Pinpoint the cell where the given text exists, returning its [x, y] midpoint coordinate. 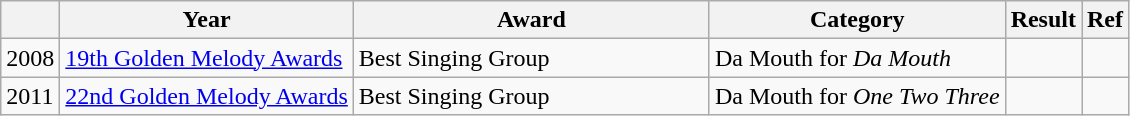
Da Mouth for One Two Three [857, 96]
2011 [30, 96]
19th Golden Melody Awards [207, 58]
Award [531, 20]
Year [207, 20]
Result [1043, 20]
Category [857, 20]
2008 [30, 58]
22nd Golden Melody Awards [207, 96]
Ref [1106, 20]
Da Mouth for Da Mouth [857, 58]
